Determine the (X, Y) coordinate at the center of the cell enclosing the given text.  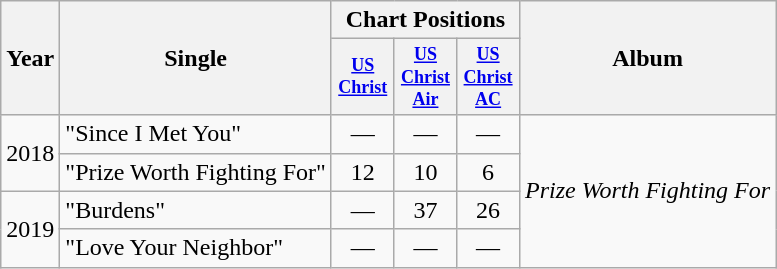
37 (426, 210)
USChrist Air (426, 77)
USChrist (362, 77)
2018 (30, 153)
USChrist AC (488, 77)
2019 (30, 229)
Album (647, 58)
12 (362, 172)
"Prize Worth Fighting For" (196, 172)
Prize Worth Fighting For (647, 191)
Single (196, 58)
10 (426, 172)
6 (488, 172)
26 (488, 210)
"Since I Met You" (196, 134)
Chart Positions (425, 20)
"Burdens" (196, 210)
"Love Your Neighbor" (196, 248)
Year (30, 58)
